Determine the (x, y) coordinate at the center of the cell enclosing the given text.  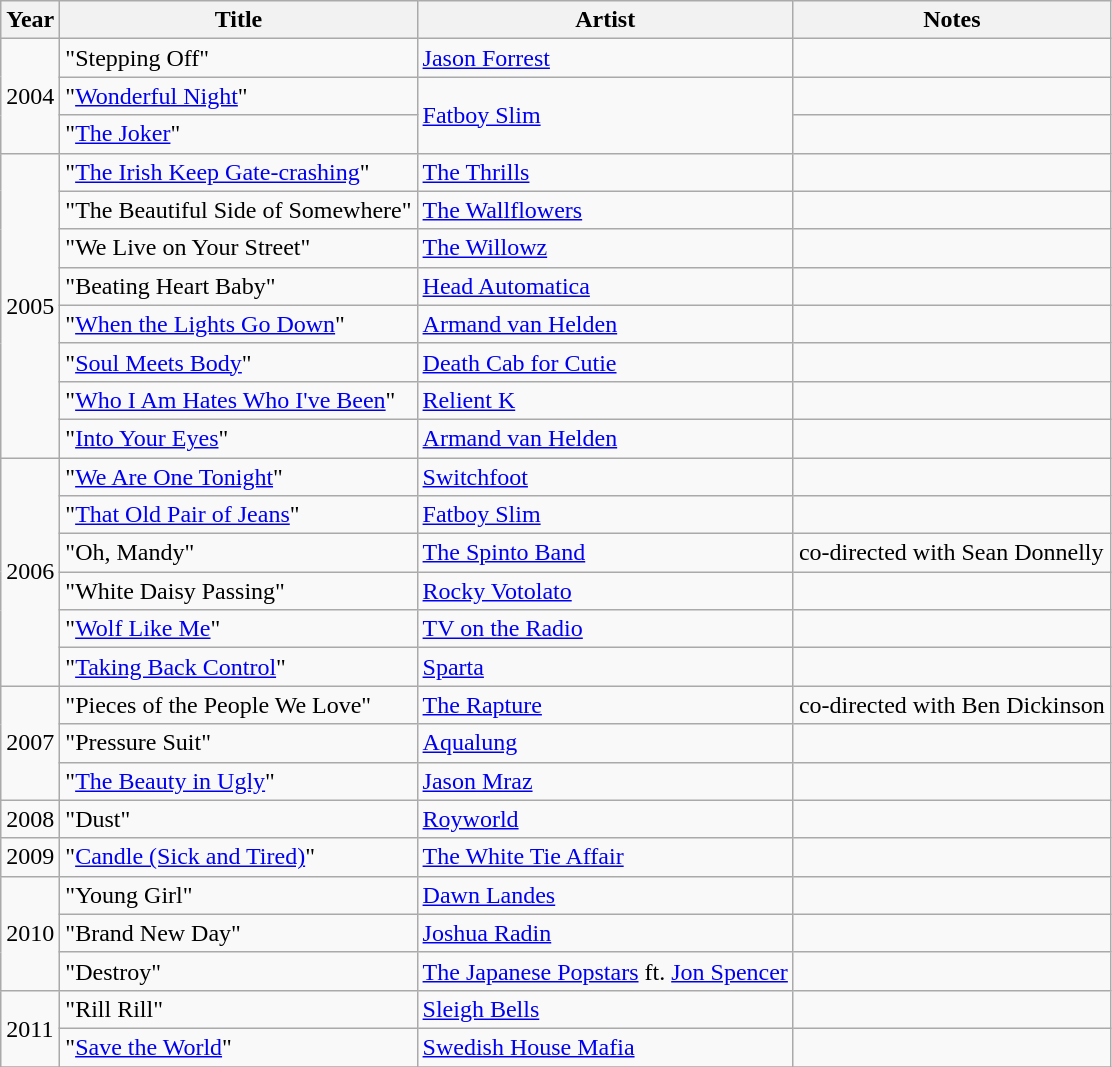
The Spinto Band (605, 553)
"Save the World" (238, 1047)
2011 (30, 1028)
Dawn Landes (605, 895)
"Young Girl" (238, 895)
2007 (30, 743)
The Wallflowers (605, 210)
Relient K (605, 400)
"Into Your Eyes" (238, 438)
"Beating Heart Baby" (238, 286)
2009 (30, 857)
The Willowz (605, 248)
"Dust" (238, 819)
"We Are One Tonight" (238, 477)
"White Daisy Passing" (238, 591)
2008 (30, 819)
"Pieces of the People We Love" (238, 705)
TV on the Radio (605, 629)
Sparta (605, 667)
co-directed with Ben Dickinson (952, 705)
"When the Lights Go Down" (238, 324)
Joshua Radin (605, 933)
The Japanese Popstars ft. Jon Spencer (605, 971)
Jason Mraz (605, 781)
Swedish House Mafia (605, 1047)
"The Beauty in Ugly" (238, 781)
"The Irish Keep Gate-crashing" (238, 172)
Aqualung (605, 743)
Artist (605, 20)
2010 (30, 933)
Switchfoot (605, 477)
2004 (30, 96)
Title (238, 20)
"Rill Rill" (238, 1009)
Rocky Votolato (605, 591)
Jason Forrest (605, 58)
The Thrills (605, 172)
"Destroy" (238, 971)
Head Automatica (605, 286)
"Soul Meets Body" (238, 362)
2005 (30, 305)
"Brand New Day" (238, 933)
The Rapture (605, 705)
"Wonderful Night" (238, 96)
Notes (952, 20)
Royworld (605, 819)
"Oh, Mandy" (238, 553)
"Wolf Like Me" (238, 629)
"We Live on Your Street" (238, 248)
"Taking Back Control" (238, 667)
Year (30, 20)
"Who I Am Hates Who I've Been" (238, 400)
2006 (30, 572)
The White Tie Affair (605, 857)
"The Joker" (238, 134)
Death Cab for Cutie (605, 362)
"Candle (Sick and Tired)" (238, 857)
"That Old Pair of Jeans" (238, 515)
Sleigh Bells (605, 1009)
"Pressure Suit" (238, 743)
co-directed with Sean Donnelly (952, 553)
"Stepping Off" (238, 58)
"The Beautiful Side of Somewhere" (238, 210)
